Detect which cell encompasses the target text, then output its [x, y] center coordinate. 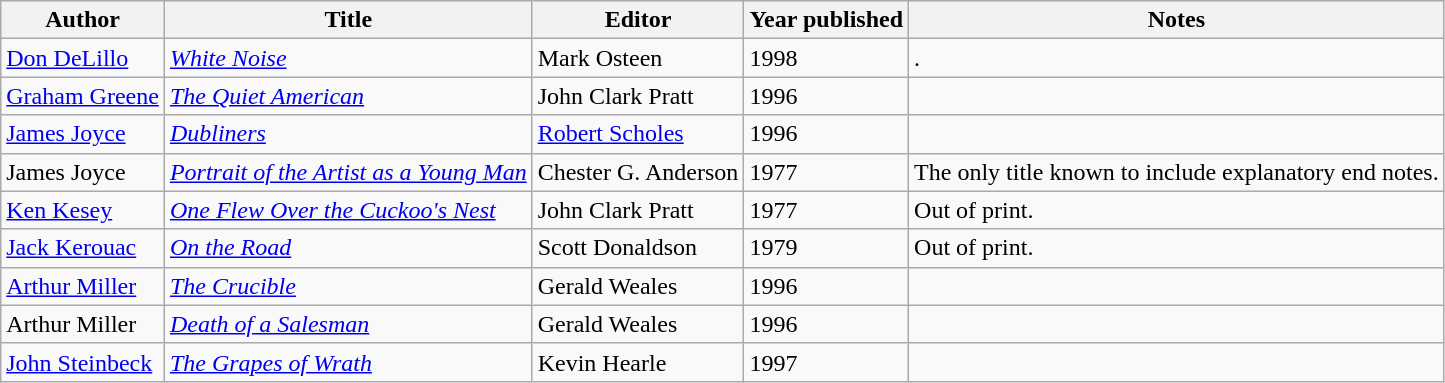
Death of a Salesman [348, 324]
John Steinbeck [83, 362]
Robert Scholes [638, 134]
Portrait of the Artist as a Young Man [348, 172]
White Noise [348, 58]
The only title known to include explanatory end notes. [1177, 172]
Author [83, 20]
Scott Donaldson [638, 248]
1997 [826, 362]
Year published [826, 20]
1979 [826, 248]
On the Road [348, 248]
Editor [638, 20]
Mark Osteen [638, 58]
Notes [1177, 20]
. [1177, 58]
Don DeLillo [83, 58]
Title [348, 20]
Graham Greene [83, 96]
Chester G. Anderson [638, 172]
The Quiet American [348, 96]
Jack Kerouac [83, 248]
The Grapes of Wrath [348, 362]
Kevin Hearle [638, 362]
Dubliners [348, 134]
1998 [826, 58]
Ken Kesey [83, 210]
The Crucible [348, 286]
One Flew Over the Cuckoo's Nest [348, 210]
